Provide the [x, y] coordinate of the cell's center where the given text is located.  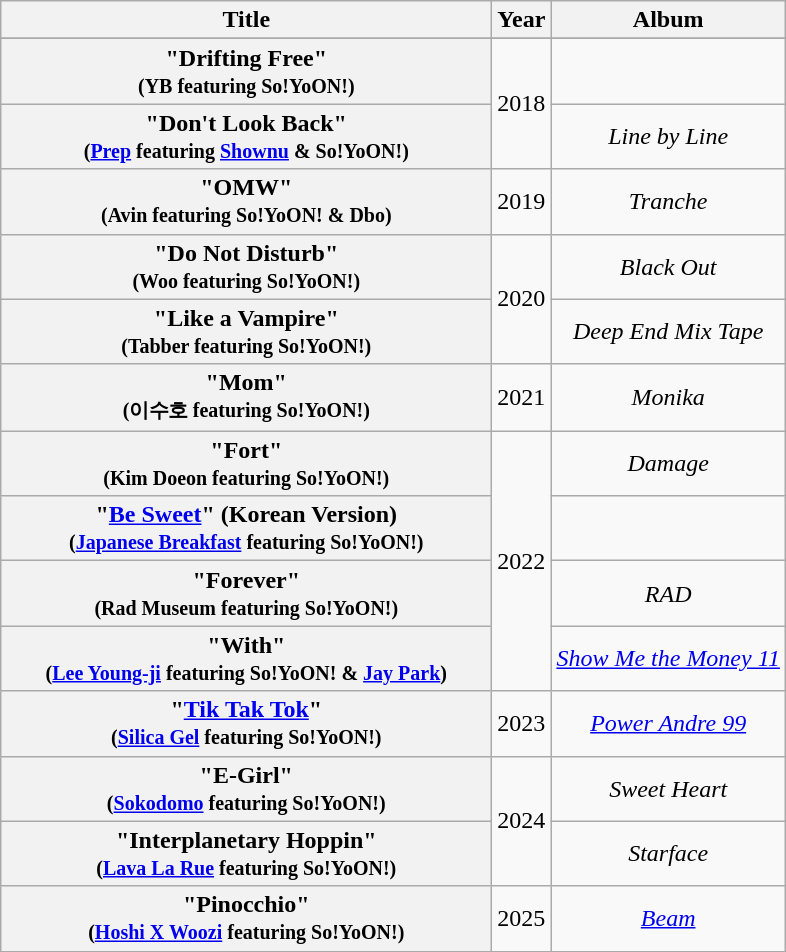
2024 [522, 821]
Power Andre 99 [668, 724]
2018 [522, 104]
"Pinocchio"(Hoshi X Woozi featuring So!YoON!) [246, 918]
Sweet Heart [668, 788]
"Mom"(이수호 featuring So!YoON!) [246, 398]
"Like a Vampire"(Tabber featuring So!YoON!) [246, 332]
Album [668, 20]
"E-Girl"(Sokodomo featuring So!YoON!) [246, 788]
2022 [522, 561]
"Be Sweet" (Korean Version)(Japanese Breakfast featuring So!YoON!) [246, 528]
Line by Line [668, 136]
"With"(Lee Young-ji featuring So!YoON! & Jay Park) [246, 658]
2019 [522, 202]
Beam [668, 918]
"Drifting Free"(YB featuring So!YoON!) [246, 72]
"Forever"(Rad Museum featuring So!YoON!) [246, 594]
"Fort"(Kim Doeon featuring So!YoON!) [246, 464]
Monika [668, 398]
2025 [522, 918]
Damage [668, 464]
Deep End Mix Tape [668, 332]
"Interplanetary Hoppin"(Lava La Rue featuring So!YoON!) [246, 854]
Starface [668, 854]
Title [246, 20]
Black Out [668, 266]
"OMW"(Avin featuring So!YoON! & Dbo) [246, 202]
Tranche [668, 202]
Year [522, 20]
"Don't Look Back"(Prep featuring Shownu & So!YoON!) [246, 136]
2020 [522, 299]
RAD [668, 594]
Show Me the Money 11 [668, 658]
2023 [522, 724]
2021 [522, 398]
"Tik Tak Tok"(Silica Gel featuring So!YoON!) [246, 724]
"Do Not Disturb"(Woo featuring So!YoON!) [246, 266]
